Scan for the cell matching the given text and deliver its (x, y) coordinate at center. 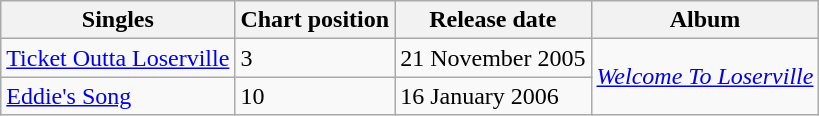
Welcome To Loserville (705, 77)
3 (315, 58)
Album (705, 20)
Ticket Outta Loserville (118, 58)
Chart position (315, 20)
10 (315, 96)
21 November 2005 (493, 58)
Release date (493, 20)
Singles (118, 20)
Eddie's Song (118, 96)
16 January 2006 (493, 96)
